From the cell containing the given text, extract its center point as [x, y] coordinate. 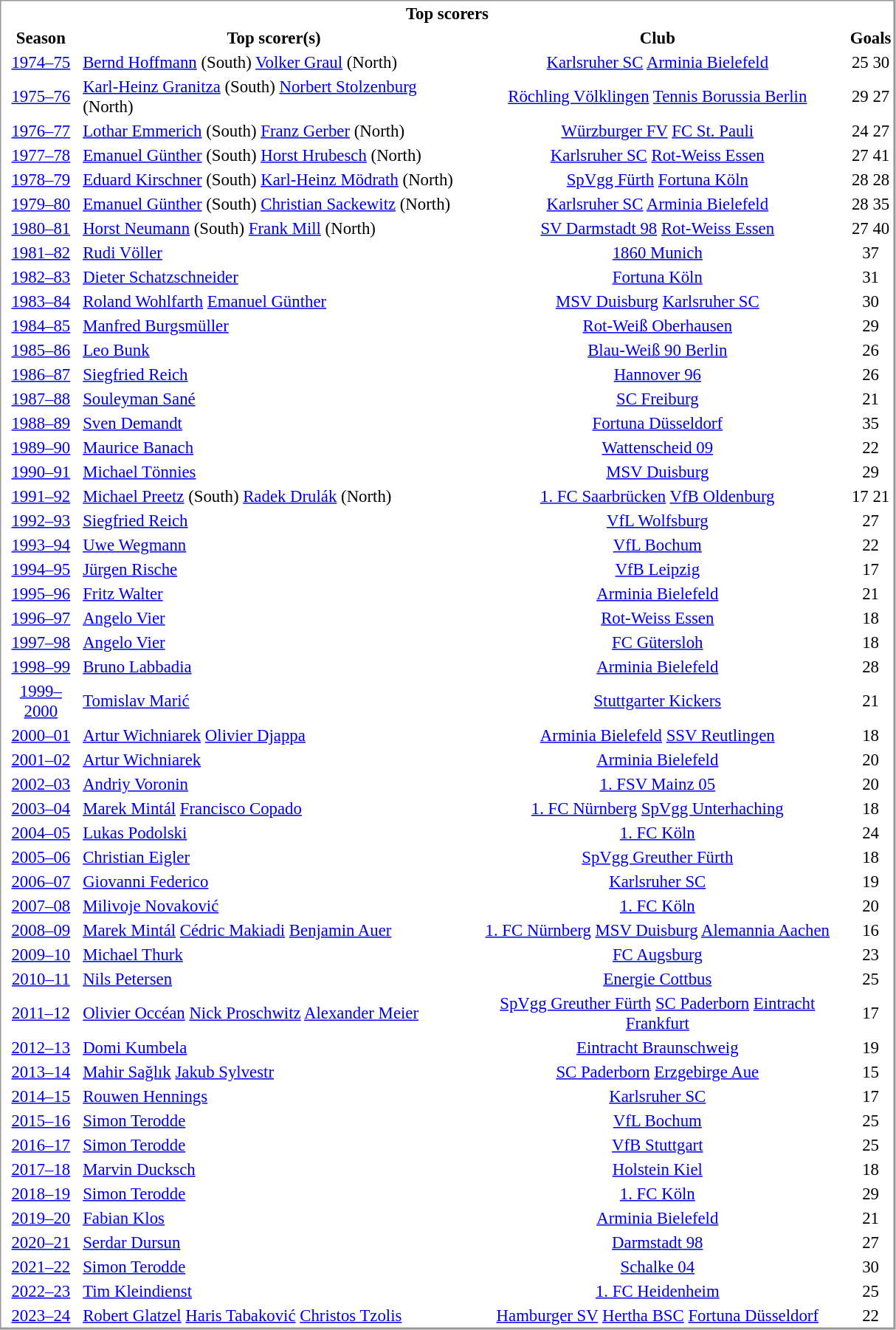
Holstein Kiel [658, 1169]
SpVgg Fürth Fortuna Köln [658, 180]
Uwe Wegmann [274, 545]
Michael Tönnies [274, 472]
1984–85 [41, 326]
Eduard Kirschner (South) Karl-Heinz Mödrath (North) [274, 180]
24 [871, 833]
2009–10 [41, 955]
Season [41, 38]
2014–15 [41, 1097]
17 21 [871, 496]
2000–01 [41, 735]
Olivier Occéan Nick Proschwitz Alexander Meier [274, 1013]
2002–03 [41, 784]
Michael Preetz (South) Radek Drulák (North) [274, 496]
Röchling Völklingen Tennis Borussia Berlin [658, 97]
MSV Duisburg Karlsruher SC [658, 301]
FC Augsburg [658, 955]
2021–22 [41, 1267]
1975–76 [41, 97]
SpVgg Greuther Fürth SC Paderborn Eintracht Frankfurt [658, 1013]
2015–16 [41, 1120]
VfB Leipzig [658, 570]
1992–93 [41, 521]
Club [658, 38]
Fortuna Düsseldorf [658, 424]
27 40 [871, 229]
Stuttgarter Kickers [658, 701]
2010–11 [41, 979]
Wattenscheid 09 [658, 447]
1993–94 [41, 545]
1. FC Saarbrücken VfB Oldenburg [658, 496]
Fabian Klos [274, 1218]
Hannover 96 [658, 375]
Robert Glatzel Haris Tabaković Christos Tzolis [274, 1315]
Manfred Burgsmüller [274, 326]
VfL Wolfsburg [658, 521]
2011–12 [41, 1013]
Giovanni Federico [274, 881]
1982–83 [41, 278]
2005–06 [41, 858]
Rot-Weiß Oberhausen [658, 326]
Hamburger SV Hertha BSC Fortuna Düsseldorf [658, 1315]
1978–79 [41, 180]
SC Freiburg [658, 399]
Karlsruher SC Rot-Weiss Essen [658, 155]
MSV Duisburg [658, 472]
1. FSV Mainz 05 [658, 784]
Lukas Podolski [274, 833]
Lothar Emmerich (South) Franz Gerber (North) [274, 131]
2023–24 [41, 1315]
Maurice Banach [274, 447]
Dieter Schatzschneider [274, 278]
Jürgen Rische [274, 570]
Leo Bunk [274, 350]
Tim Kleindienst [274, 1292]
Rudi Völler [274, 252]
Serdar Dursun [274, 1243]
2008–09 [41, 930]
1994–95 [41, 570]
Blau-Weiß 90 Berlin [658, 350]
Souleyman Sané [274, 399]
Christian Eigler [274, 858]
1983–84 [41, 301]
1991–92 [41, 496]
2020–21 [41, 1243]
28 28 [871, 180]
2017–18 [41, 1169]
28 [871, 667]
35 [871, 424]
31 [871, 278]
Roland Wohlfarth Emanuel Günther [274, 301]
Rouwen Hennings [274, 1097]
Emanuel Günther (South) Horst Hrubesch (North) [274, 155]
Tomislav Marić [274, 701]
Fortuna Köln [658, 278]
2022–23 [41, 1292]
SV Darmstadt 98 Rot-Weiss Essen [658, 229]
SC Paderborn Erzgebirge Aue [658, 1072]
Bernd Hoffmann (South) Volker Graul (North) [274, 62]
Marek Mintál Francisco Copado [274, 809]
Artur Wichniarek [274, 760]
1979–80 [41, 204]
1985–86 [41, 350]
2003–04 [41, 809]
Energie Cottbus [658, 979]
28 35 [871, 204]
23 [871, 955]
Milivoje Novaković [274, 906]
1997–98 [41, 642]
1989–90 [41, 447]
Emanuel Günther (South) Christian Sackewitz (North) [274, 204]
1980–81 [41, 229]
1990–91 [41, 472]
Mahir Sağlık Jakub Sylvestr [274, 1072]
2007–08 [41, 906]
1996–97 [41, 619]
25 30 [871, 62]
Michael Thurk [274, 955]
1. FC Heidenheim [658, 1292]
2018–19 [41, 1194]
Schalke 04 [658, 1267]
1999–2000 [41, 701]
2019–20 [41, 1218]
1986–87 [41, 375]
1988–89 [41, 424]
Fritz Walter [274, 593]
Andriy Voronin [274, 784]
VfB Stuttgart [658, 1145]
1995–96 [41, 593]
Artur Wichniarek Olivier Djappa [274, 735]
Marek Mintál Cédric Makiadi Benjamin Auer [274, 930]
1860 Munich [658, 252]
Nils Petersen [274, 979]
1976–77 [41, 131]
Eintracht Braunschweig [658, 1048]
1987–88 [41, 399]
Marvin Ducksch [274, 1169]
Domi Kumbela [274, 1048]
2012–13 [41, 1048]
2006–07 [41, 881]
2016–17 [41, 1145]
1. FC Nürnberg MSV Duisburg Alemannia Aachen [658, 930]
Top scorers [447, 13]
2001–02 [41, 760]
Bruno Labbadia [274, 667]
Horst Neumann (South) Frank Mill (North) [274, 229]
16 [871, 930]
2004–05 [41, 833]
1. FC Nürnberg SpVgg Unterhaching [658, 809]
27 41 [871, 155]
Würzburger FV FC St. Pauli [658, 131]
FC Gütersloh [658, 642]
Karl-Heinz Granitza (South) Norbert Stolzenburg (North) [274, 97]
1977–78 [41, 155]
Arminia Bielefeld SSV Reutlingen [658, 735]
37 [871, 252]
1998–99 [41, 667]
Rot-Weiss Essen [658, 619]
29 27 [871, 97]
24 27 [871, 131]
SpVgg Greuther Fürth [658, 858]
Darmstadt 98 [658, 1243]
1974–75 [41, 62]
Goals [871, 38]
15 [871, 1072]
2013–14 [41, 1072]
1981–82 [41, 252]
Sven Demandt [274, 424]
Top scorer(s) [274, 38]
